Capture the cell that displays the provided text and extract its (x, y) central coordinate. 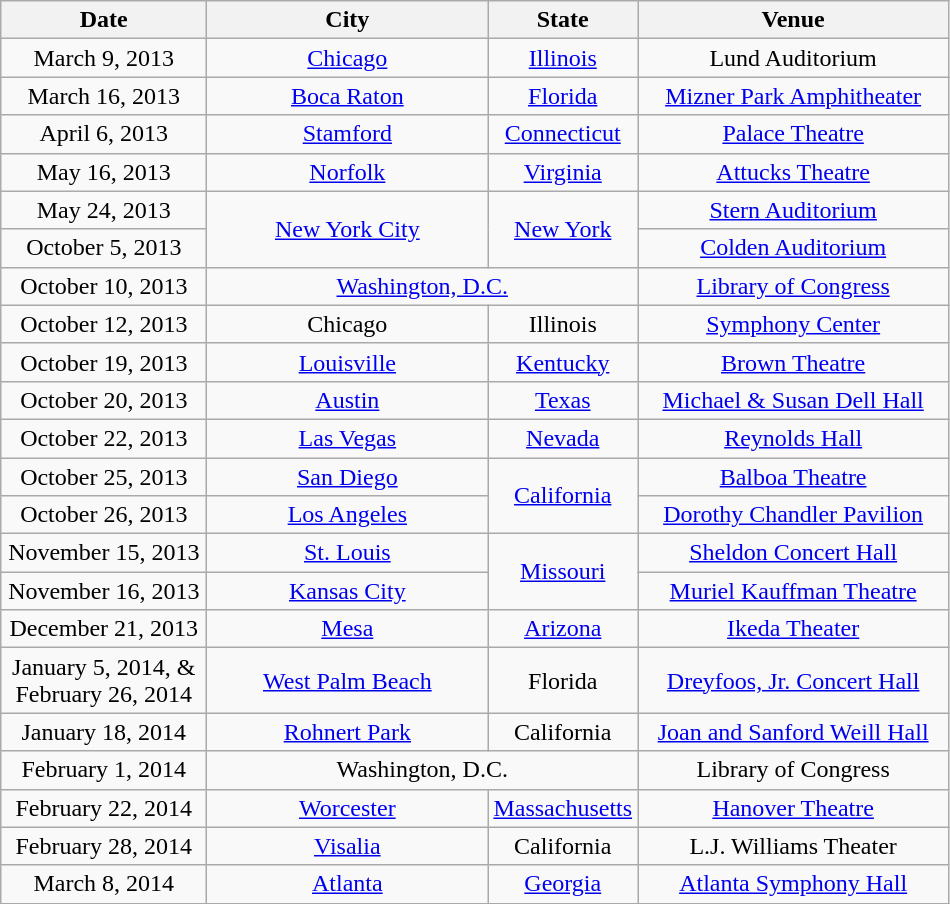
Muriel Kauffman Theatre (794, 591)
Kansas City (348, 591)
February 1, 2014 (104, 770)
Texas (563, 400)
Reynolds Hall (794, 438)
Symphony Center (794, 324)
St. Louis (348, 553)
October 5, 2013 (104, 248)
New York City (348, 229)
Norfolk (348, 172)
Lund Auditorium (794, 58)
Joan and Sanford Weill Hall (794, 732)
Balboa Theatre (794, 477)
February 22, 2014 (104, 808)
February 28, 2014 (104, 846)
Attucks Theatre (794, 172)
City (348, 20)
Stern Auditorium (794, 210)
Nevada (563, 438)
Louisville (348, 362)
Connecticut (563, 134)
Colden Auditorium (794, 248)
March 8, 2014 (104, 884)
Massachusetts (563, 808)
January 18, 2014 (104, 732)
Austin (348, 400)
October 19, 2013 (104, 362)
Virginia (563, 172)
Venue (794, 20)
L.J. Williams Theater (794, 846)
Hanover Theatre (794, 808)
April 6, 2013 (104, 134)
March 9, 2013 (104, 58)
November 16, 2013 (104, 591)
December 21, 2013 (104, 629)
November 15, 2013 (104, 553)
State (563, 20)
West Palm Beach (348, 680)
Georgia (563, 884)
Boca Raton (348, 96)
October 22, 2013 (104, 438)
January 5, 2014, &February 26, 2014 (104, 680)
Palace Theatre (794, 134)
October 20, 2013 (104, 400)
May 24, 2013 (104, 210)
October 12, 2013 (104, 324)
New York (563, 229)
October 25, 2013 (104, 477)
Stamford (348, 134)
Sheldon Concert Hall (794, 553)
Las Vegas (348, 438)
Mizner Park Amphitheater (794, 96)
Ikeda Theater (794, 629)
Dreyfoos, Jr. Concert Hall (794, 680)
Worcester (348, 808)
San Diego (348, 477)
Rohnert Park (348, 732)
Date (104, 20)
Kentucky (563, 362)
October 26, 2013 (104, 515)
Los Angeles (348, 515)
Arizona (563, 629)
Visalia (348, 846)
Atlanta (348, 884)
Mesa (348, 629)
March 16, 2013 (104, 96)
October 10, 2013 (104, 286)
May 16, 2013 (104, 172)
Dorothy Chandler Pavilion (794, 515)
Brown Theatre (794, 362)
Atlanta Symphony Hall (794, 884)
Missouri (563, 572)
Michael & Susan Dell Hall (794, 400)
